Return the [x, y] coordinate for the center point of the cell that contains the specified text.  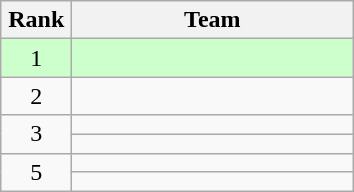
Team [212, 20]
5 [36, 172]
1 [36, 58]
3 [36, 134]
Rank [36, 20]
2 [36, 96]
